Identify which cell holds the provided text, then report its [x, y] central coordinate. 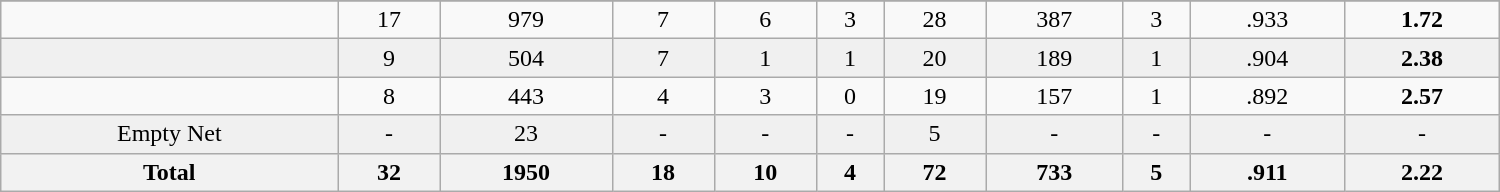
8 [389, 96]
387 [1054, 20]
72 [935, 172]
1.72 [1422, 20]
157 [1054, 96]
443 [526, 96]
979 [526, 20]
2.57 [1422, 96]
32 [389, 172]
20 [935, 58]
733 [1054, 172]
9 [389, 58]
.933 [1268, 20]
189 [1054, 58]
504 [526, 58]
2.38 [1422, 58]
6 [765, 20]
.892 [1268, 96]
Empty Net [170, 134]
19 [935, 96]
10 [765, 172]
18 [663, 172]
1950 [526, 172]
17 [389, 20]
.904 [1268, 58]
2.22 [1422, 172]
28 [935, 20]
23 [526, 134]
.911 [1268, 172]
0 [850, 96]
Total [170, 172]
